Return the [X, Y] coordinate for the center point of the cell that contains the specified text.  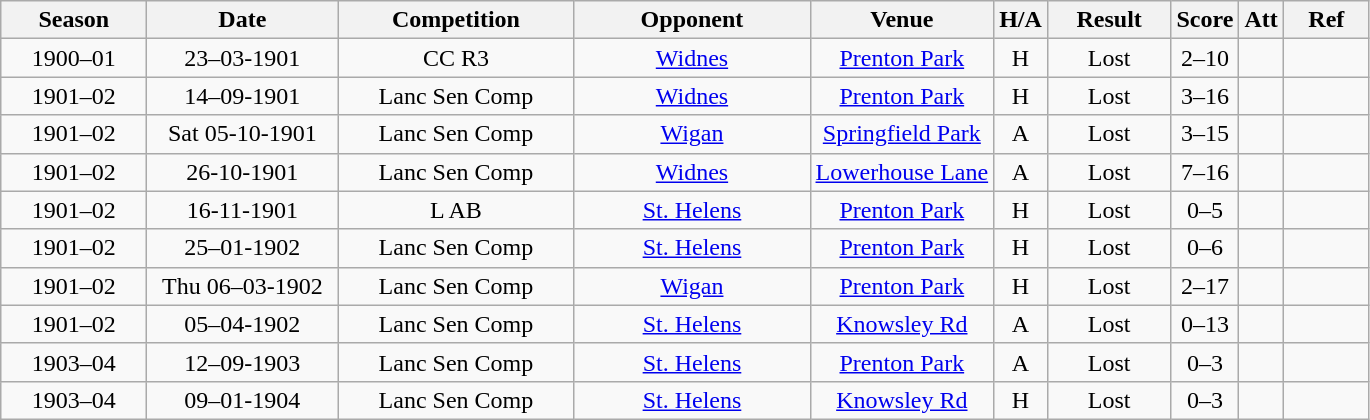
14–09-1901 [242, 96]
2–10 [1205, 58]
Season [74, 20]
CC R3 [456, 58]
16-11-1901 [242, 210]
05–04-1902 [242, 324]
Ref [1326, 20]
1900–01 [74, 58]
09–01-1904 [242, 400]
Springfield Park [902, 134]
0–13 [1205, 324]
23–03-1901 [242, 58]
0–6 [1205, 248]
Venue [902, 20]
12–09-1903 [242, 362]
L AB [456, 210]
Att [1261, 20]
Thu 06–03-1902 [242, 286]
Score [1205, 20]
0–5 [1205, 210]
Date [242, 20]
25–01-1902 [242, 248]
Competition [456, 20]
3–15 [1205, 134]
3–16 [1205, 96]
26-10-1901 [242, 172]
Sat 05-10-1901 [242, 134]
Result [1109, 20]
2–17 [1205, 286]
Lowerhouse Lane [902, 172]
Opponent [692, 20]
7–16 [1205, 172]
H/A [1021, 20]
